Extract the (X, Y) coordinate from the center of the cell holding the provided text.  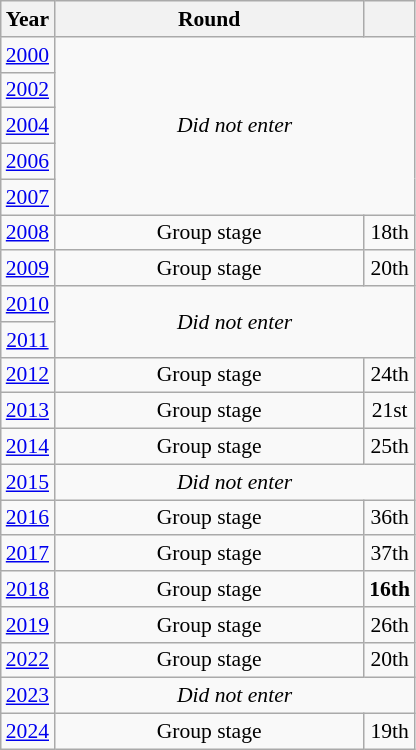
2013 (28, 411)
2018 (28, 589)
2015 (28, 482)
Round (209, 19)
Year (28, 19)
21st (390, 411)
19th (390, 732)
2022 (28, 660)
25th (390, 447)
2010 (28, 304)
16th (390, 589)
2011 (28, 340)
37th (390, 554)
2017 (28, 554)
2008 (28, 233)
2006 (28, 162)
2024 (28, 732)
2014 (28, 447)
36th (390, 518)
26th (390, 625)
2004 (28, 126)
2007 (28, 197)
2012 (28, 375)
2002 (28, 90)
2009 (28, 269)
2000 (28, 55)
2016 (28, 518)
2019 (28, 625)
2023 (28, 696)
18th (390, 233)
24th (390, 375)
